Pinpoint the cell where the given text exists, returning its [X, Y] midpoint coordinate. 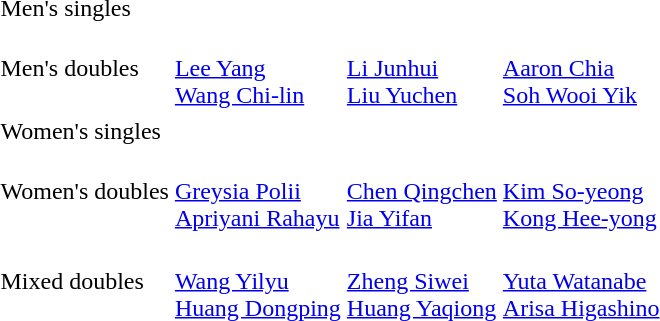
Lee YangWang Chi-lin [258, 68]
Chen QingchenJia Yifan [422, 191]
Li JunhuiLiu Yuchen [422, 68]
Greysia PoliiApriyani Rahayu [258, 191]
